Identify which cell holds the provided text, then report its [x, y] central coordinate. 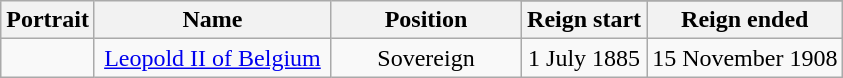
15 November 1908 [745, 58]
1 July 1885 [584, 58]
Name [212, 20]
Position [426, 20]
Reign ended [745, 20]
Reign start [584, 20]
Leopold II of Belgium [212, 58]
Sovereign [426, 58]
Portrait [48, 20]
